Return (x, y) of the center of cell containing provided text 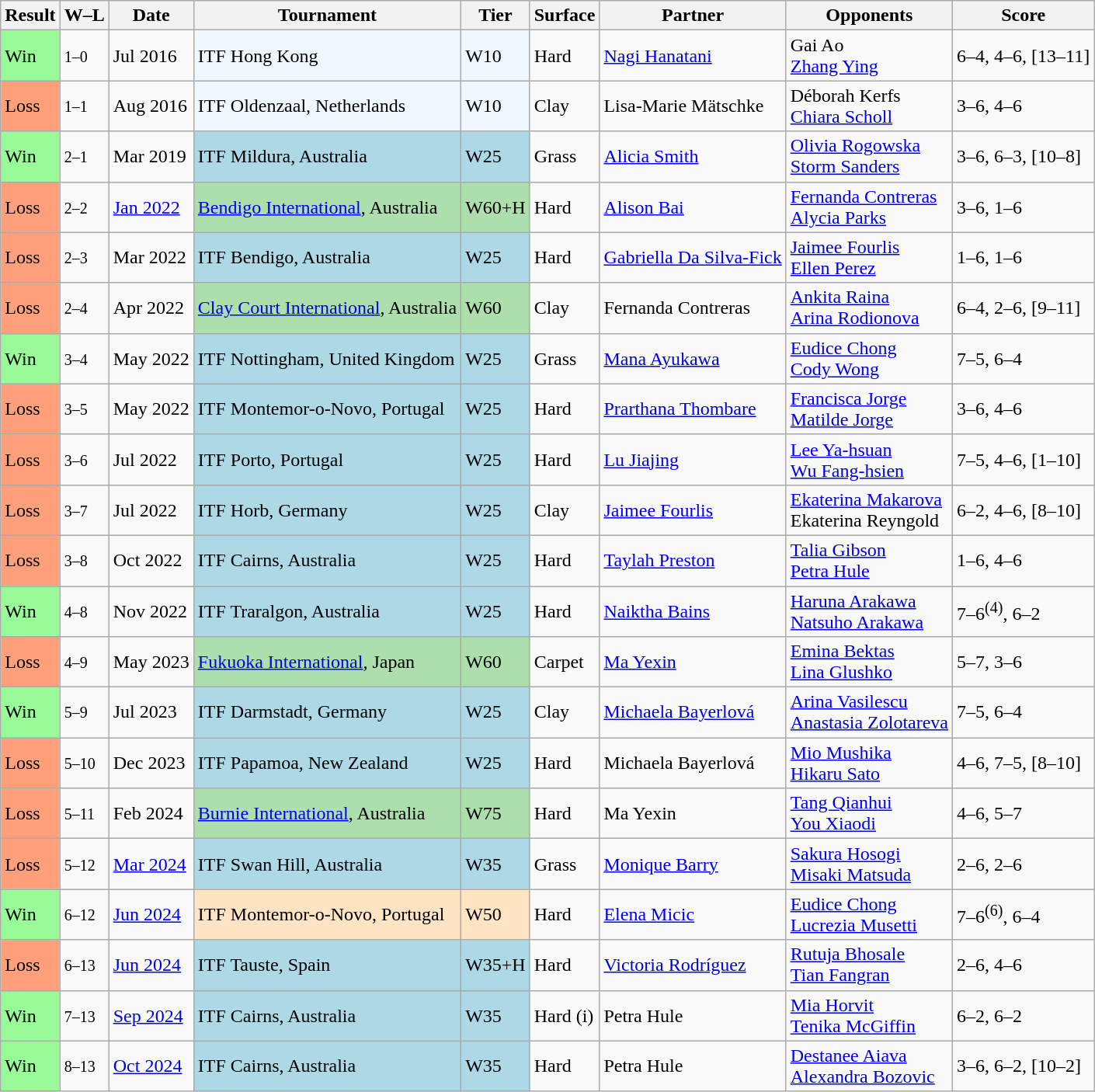
1–1 (84, 106)
4–8 (84, 610)
Francisca Jorge Matilde Jorge (869, 409)
5–12 (84, 864)
Mio Mushika Hikaru Sato (869, 763)
Rutuja Bhosale Tian Fangran (869, 965)
3–6, 6–2, [10–2] (1024, 1066)
7–13 (84, 1016)
Taylah Preston (693, 561)
Nov 2022 (151, 610)
Clay Court International, Australia (327, 308)
3–5 (84, 409)
Tournament (327, 16)
Gabriella Da Silva-Fick (693, 258)
3–8 (84, 561)
3–7 (84, 509)
W–L (84, 16)
4–6, 5–7 (1024, 814)
Hard (i) (565, 1016)
Olivia Rogowska Storm Sanders (869, 157)
2–4 (84, 308)
Dec 2023 (151, 763)
3–4 (84, 359)
Alicia Smith (693, 157)
Oct 2024 (151, 1066)
6–13 (84, 965)
Tang Qianhui You Xiaodi (869, 814)
4–9 (84, 662)
Aug 2016 (151, 106)
7–6(4), 6–2 (1024, 610)
1–6, 1–6 (1024, 258)
3–6, 1–6 (1024, 207)
Eudice Chong Cody Wong (869, 359)
1–0 (84, 56)
Opponents (869, 16)
Eudice Chong Lucrezia Musetti (869, 915)
5–10 (84, 763)
Partner (693, 16)
Jul 2023 (151, 713)
W35+H (495, 965)
Surface (565, 16)
Fernanda Contreras (693, 308)
ITF Papamoa, New Zealand (327, 763)
Oct 2022 (151, 561)
Jaimee Fourlis Ellen Perez (869, 258)
Jul 2016 (151, 56)
ITF Oldenzaal, Netherlands (327, 106)
Lisa-Marie Mätschke (693, 106)
Ekaterina Makarova Ekaterina Reyngold (869, 509)
Date (151, 16)
ITF Darmstadt, Germany (327, 713)
Jaimee Fourlis (693, 509)
2–6, 4–6 (1024, 965)
Déborah Kerfs Chiara Scholl (869, 106)
ITF Nottingham, United Kingdom (327, 359)
5–11 (84, 814)
Talia Gibson Petra Hule (869, 561)
Feb 2024 (151, 814)
3–6, 6–3, [10–8] (1024, 157)
Destanee Aiava Alexandra Bozovic (869, 1066)
Arina Vasilescu Anastasia Zolotareva (869, 713)
Score (1024, 16)
5–7, 3–6 (1024, 662)
Lu Jiajing (693, 460)
Emina Bektas Lina Glushko (869, 662)
Carpet (565, 662)
Result (30, 16)
6–4, 2–6, [9–11] (1024, 308)
Monique Barry (693, 864)
Jan 2022 (151, 207)
Victoria Rodríguez (693, 965)
Haruna Arakawa Natsuho Arakawa (869, 610)
Nagi Hanatani (693, 56)
Fukuoka International, Japan (327, 662)
1–6, 4–6 (1024, 561)
W50 (495, 915)
2–2 (84, 207)
Sep 2024 (151, 1016)
Ankita Raina Arina Rodionova (869, 308)
ITF Swan Hill, Australia (327, 864)
7–5, 4–6, [1–10] (1024, 460)
Lee Ya-hsuan Wu Fang-hsien (869, 460)
Alison Bai (693, 207)
3–6 (84, 460)
Tier (495, 16)
Mar 2024 (151, 864)
Gai Ao Zhang Ying (869, 56)
Mia Horvit Tenika McGiffin (869, 1016)
7–6(6), 6–4 (1024, 915)
ITF Mildura, Australia (327, 157)
2–6, 2–6 (1024, 864)
Mar 2022 (151, 258)
ITF Hong Kong (327, 56)
6–12 (84, 915)
Fernanda Contreras Alycia Parks (869, 207)
ITF Horb, Germany (327, 509)
Bendigo International, Australia (327, 207)
Naiktha Bains (693, 610)
ITF Porto, Portugal (327, 460)
Mana Ayukawa (693, 359)
ITF Tauste, Spain (327, 965)
W60+H (495, 207)
8–13 (84, 1066)
Burnie International, Australia (327, 814)
2–1 (84, 157)
Sakura Hosogi Misaki Matsuda (869, 864)
Mar 2019 (151, 157)
4–6, 7–5, [8–10] (1024, 763)
ITF Traralgon, Australia (327, 610)
6–4, 4–6, [13–11] (1024, 56)
Apr 2022 (151, 308)
6–2, 6–2 (1024, 1016)
W75 (495, 814)
5–9 (84, 713)
ITF Bendigo, Australia (327, 258)
May 2023 (151, 662)
Prarthana Thombare (693, 409)
2–3 (84, 258)
Elena Micic (693, 915)
6–2, 4–6, [8–10] (1024, 509)
